Search for the cell housing the specified text and yield its (X, Y) center coordinate. 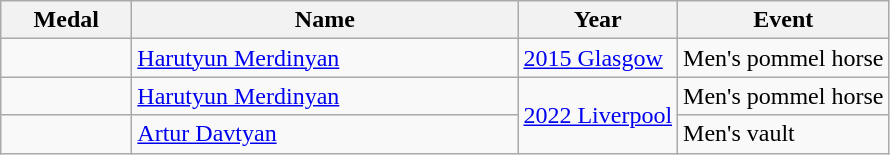
2022 Liverpool (598, 115)
Medal (66, 20)
Men's vault (784, 134)
Artur Davtyan (325, 134)
2015 Glasgow (598, 58)
Name (325, 20)
Event (784, 20)
Year (598, 20)
